Detect which cell encompasses the target text, then output its [x, y] center coordinate. 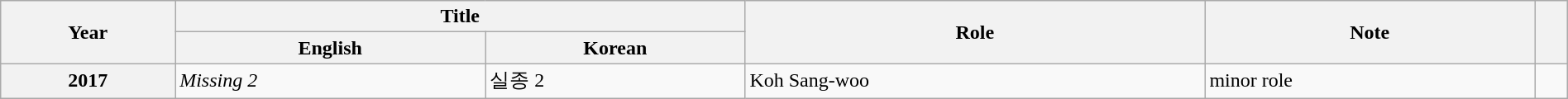
실종 2 [615, 81]
English [331, 48]
Year [88, 32]
Role [975, 32]
Title [460, 16]
2017 [88, 81]
Koh Sang-woo [975, 81]
Missing 2 [331, 81]
Korean [615, 48]
Note [1370, 32]
minor role [1370, 81]
